Return the (X, Y) coordinate for the center point of the cell that contains the specified text.  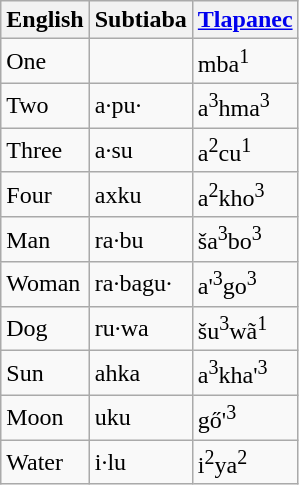
One (45, 62)
a2cu1 (245, 150)
Dog (45, 328)
a·su (140, 150)
ra·bagu· (140, 284)
Man (45, 240)
mba1 (245, 62)
Subtiaba (140, 20)
i·lu (140, 462)
Water (45, 462)
ahka (140, 374)
Three (45, 150)
Moon (45, 418)
gő'3 (245, 418)
Woman (45, 284)
uku (140, 418)
Two (45, 106)
Sun (45, 374)
i2ya2 (245, 462)
axku (140, 194)
a·pu· (140, 106)
a3kha'3 (245, 374)
Four (45, 194)
Tlapanec (245, 20)
ša3bo3 (245, 240)
a'3go3 (245, 284)
ra·bu (140, 240)
a2kho3 (245, 194)
šu3wã1 (245, 328)
ru·wa (140, 328)
a3hma3 (245, 106)
English (45, 20)
